Output the [X, Y] coordinate of the center of the cell containing the given text.  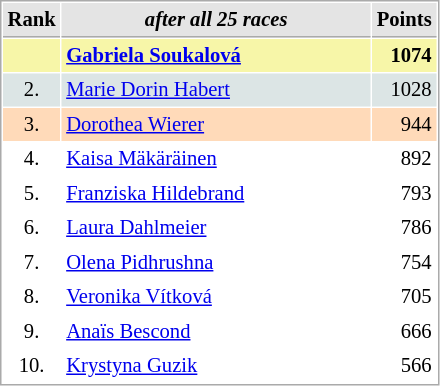
Franziska Hildebrand [216, 194]
5. [32, 194]
786 [404, 228]
Olena Pidhrushna [216, 262]
1028 [404, 90]
after all 25 races [216, 20]
Rank [32, 20]
1074 [404, 56]
10. [32, 366]
9. [32, 332]
Krystyna Guzik [216, 366]
4. [32, 158]
Marie Dorin Habert [216, 90]
705 [404, 296]
Anaïs Bescond [216, 332]
Kaisa Mäkäräinen [216, 158]
8. [32, 296]
944 [404, 124]
666 [404, 332]
793 [404, 194]
Dorothea Wierer [216, 124]
566 [404, 366]
Veronika Vítková [216, 296]
Points [404, 20]
Laura Dahlmeier [216, 228]
3. [32, 124]
6. [32, 228]
Gabriela Soukalová [216, 56]
2. [32, 90]
754 [404, 262]
892 [404, 158]
7. [32, 262]
